Return the [x, y] coordinate for the center point of the cell that contains the specified text.  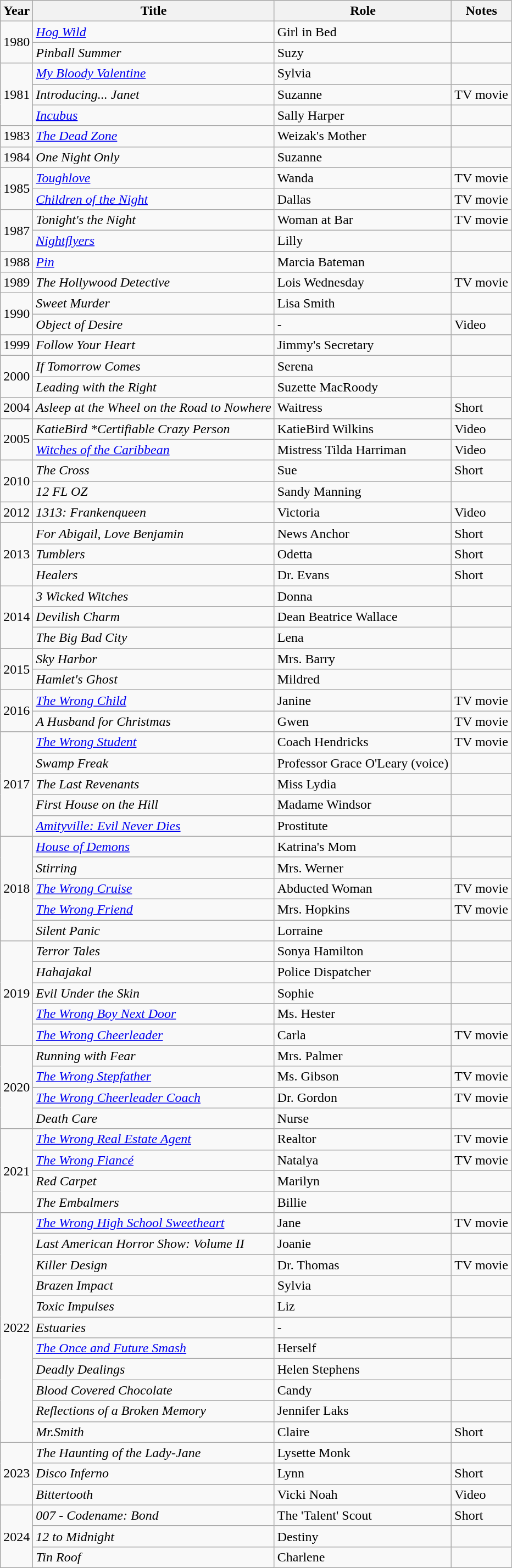
1985 [16, 188]
Helen Stephens [363, 1369]
Dr. Gordon [363, 1097]
Waitress [363, 408]
KatieBird Wilkins [363, 429]
If Tomorrow Comes [154, 366]
Nightflyers [154, 240]
Sandy Manning [363, 491]
2022 [16, 1328]
Candy [363, 1390]
Lysette Monk [363, 1453]
2023 [16, 1474]
The Wrong Stepfather [154, 1077]
Evil Under the Skin [154, 993]
Katrina's Mom [363, 847]
News Anchor [363, 533]
The Big Bad City [154, 638]
Estuaries [154, 1328]
The Haunting of the Lady-Jane [154, 1453]
Blood Covered Chocolate [154, 1390]
Realtor [363, 1139]
Hog Wild [154, 32]
1313: Frankenqueen [154, 512]
2005 [16, 439]
Bittertooth [154, 1494]
Mr.Smith [154, 1432]
1988 [16, 262]
Abducted Woman [363, 888]
1983 [16, 136]
Lisa Smith [363, 304]
Marcia Bateman [363, 262]
KatieBird *Certifiable Crazy Person [154, 429]
Follow Your Heart [154, 345]
Terror Tales [154, 951]
The Wrong Cheerleader Coach [154, 1097]
The Hollywood Detective [154, 283]
Brazen Impact [154, 1286]
Pinball Summer [154, 53]
Stirring [154, 867]
Notes [481, 11]
2012 [16, 512]
One Night Only [154, 157]
Herself [363, 1348]
The Dead Zone [154, 136]
Vicki Noah [363, 1494]
The Wrong Cruise [154, 888]
Dr. Thomas [363, 1264]
2017 [16, 784]
12 FL OZ [154, 491]
Red Carpet [154, 1181]
Incubus [154, 115]
The Wrong Friend [154, 909]
First House on the Hill [154, 805]
Professor Grace O'Leary (voice) [363, 763]
Wanda [363, 178]
Children of the Night [154, 199]
The Wrong High School Sweetheart [154, 1223]
Joanie [363, 1244]
Mistress Tilda Harriman [363, 450]
2018 [16, 888]
2015 [16, 669]
Claire [363, 1432]
The Cross [154, 471]
Weizak's Mother [363, 136]
1990 [16, 314]
007 - Codename: Bond [154, 1515]
For Abigail, Love Benjamin [154, 533]
Object of Desire [154, 324]
Charlene [363, 1557]
Witches of the Caribbean [154, 450]
Dallas [363, 199]
Sue [363, 471]
Sweet Murder [154, 304]
Dean Beatrice Wallace [363, 617]
2019 [16, 993]
Jimmy's Secretary [363, 345]
The Wrong Child [154, 701]
Janine [363, 701]
1981 [16, 94]
2014 [16, 617]
Healers [154, 575]
2000 [16, 377]
A Husband for Christmas [154, 721]
Lilly [363, 240]
Mrs. Barry [363, 659]
The Last Revenants [154, 784]
2021 [16, 1171]
Girl in Bed [363, 32]
2013 [16, 554]
Tumblers [154, 554]
1984 [16, 157]
The 'Talent' Scout [363, 1515]
3 Wicked Witches [154, 596]
Lorraine [363, 931]
Liz [363, 1307]
Prostitute [363, 826]
Sophie [363, 993]
Leading with the Right [154, 387]
Year [16, 11]
Tin Roof [154, 1557]
Silent Panic [154, 931]
2020 [16, 1087]
Billie [363, 1202]
The Wrong Real Estate Agent [154, 1139]
Dr. Evans [363, 575]
1989 [16, 283]
Gwen [363, 721]
Role [363, 11]
Donna [363, 596]
Odetta [363, 554]
Mrs. Werner [363, 867]
Sky Harbor [154, 659]
The Once and Future Smash [154, 1348]
Devilish Charm [154, 617]
Hahajakal [154, 972]
Killer Design [154, 1264]
Last American Horror Show: Volume II [154, 1244]
Coach Hendricks [363, 742]
Lynn [363, 1474]
Tonight's the Night [154, 220]
Disco Inferno [154, 1474]
Sonya Hamilton [363, 951]
Serena [363, 366]
Destiny [363, 1536]
Jennifer Laks [363, 1411]
The Wrong Cheerleader [154, 1035]
Toxic Impulses [154, 1307]
Death Care [154, 1118]
Introducing... Janet [154, 94]
The Wrong Student [154, 742]
Hamlet's Ghost [154, 680]
1999 [16, 345]
Reflections of a Broken Memory [154, 1411]
2024 [16, 1536]
Asleep at the Wheel on the Road to Nowhere [154, 408]
Suzette MacRoody [363, 387]
Suzy [363, 53]
2016 [16, 711]
Pin [154, 262]
Nurse [363, 1118]
2004 [16, 408]
Running with Fear [154, 1056]
Woman at Bar [363, 220]
The Wrong Boy Next Door [154, 1014]
Ms. Gibson [363, 1077]
2010 [16, 481]
Mrs. Hopkins [363, 909]
Deadly Dealings [154, 1369]
Toughlove [154, 178]
House of Demons [154, 847]
Title [154, 11]
Natalya [363, 1160]
Mrs. Palmer [363, 1056]
Miss Lydia [363, 784]
Swamp Freak [154, 763]
1987 [16, 230]
My Bloody Valentine [154, 74]
Victoria [363, 512]
12 to Midnight [154, 1536]
Marilyn [363, 1181]
The Wrong Fiancé [154, 1160]
Police Dispatcher [363, 972]
1980 [16, 42]
Carla [363, 1035]
Sally Harper [363, 115]
Mildred [363, 680]
Lena [363, 638]
Lois Wednesday [363, 283]
Amityville: Evil Never Dies [154, 826]
Ms. Hester [363, 1014]
Jane [363, 1223]
Madame Windsor [363, 805]
The Embalmers [154, 1202]
